For the text-containing cell, return its midpoint in (x, y) coordinate format. 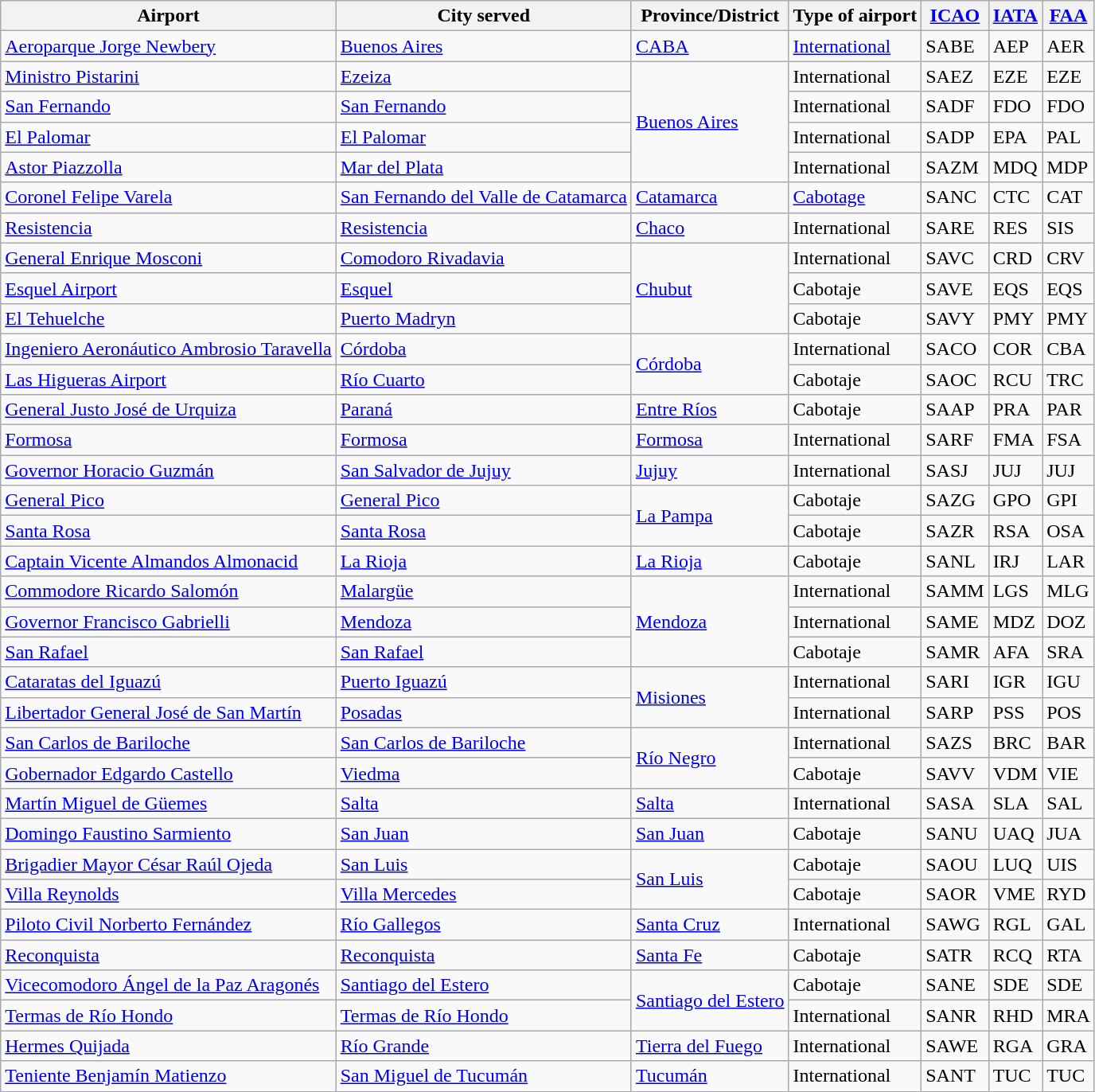
La Pampa (710, 516)
VME (1015, 895)
Libertador General José de San Martín (169, 712)
BAR (1069, 743)
Ingeniero Aeronáutico Ambrosio Taravella (169, 349)
SANL (955, 561)
Captain Vicente Almandos Almonacid (169, 561)
SAVY (955, 318)
UAQ (1015, 833)
Ministro Pistarini (169, 76)
RGA (1015, 1046)
SADF (955, 107)
OSA (1069, 531)
Teniente Benjamín Matienzo (169, 1076)
Las Higueras Airport (169, 380)
PAR (1069, 410)
AEP (1015, 46)
SAVE (955, 288)
RES (1015, 228)
SANU (955, 833)
Puerto Iguazú (484, 682)
POS (1069, 712)
SAOR (955, 895)
PRA (1015, 410)
SAVC (955, 258)
ICAO (955, 16)
Domingo Faustino Sarmiento (169, 833)
Commodore Ricardo Salomón (169, 591)
GAL (1069, 925)
IGR (1015, 682)
Province/District (710, 16)
MDQ (1015, 167)
SAZG (955, 501)
Santa Fe (710, 955)
PSS (1015, 712)
RGL (1015, 925)
GPO (1015, 501)
City served (484, 16)
Chubut (710, 288)
MRA (1069, 1016)
Misiones (710, 697)
Santa Cruz (710, 925)
MLG (1069, 591)
DOZ (1069, 622)
Tucumán (710, 1076)
Tierra del Fuego (710, 1046)
SAWE (955, 1046)
General Enrique Mosconi (169, 258)
Entre Ríos (710, 410)
SAEZ (955, 76)
SAME (955, 622)
CAT (1069, 197)
FSA (1069, 440)
Río Negro (710, 758)
LUQ (1015, 864)
Coronel Felipe Varela (169, 197)
Villa Mercedes (484, 895)
GPI (1069, 501)
SANE (955, 985)
Villa Reynolds (169, 895)
SARI (955, 682)
Airport (169, 16)
SANT (955, 1076)
Martín Miguel de Güemes (169, 803)
AER (1069, 46)
Paraná (484, 410)
CBA (1069, 349)
Mar del Plata (484, 167)
BRC (1015, 743)
SIS (1069, 228)
General Justo José de Urquiza (169, 410)
Río Grande (484, 1046)
RHD (1015, 1016)
Brigadier Mayor César Raúl Ojeda (169, 864)
TRC (1069, 380)
VIE (1069, 773)
SASA (955, 803)
UIS (1069, 864)
Gobernador Edgardo Castello (169, 773)
JUA (1069, 833)
SAAP (955, 410)
Río Cuarto (484, 380)
SATR (955, 955)
SABE (955, 46)
SLA (1015, 803)
SARF (955, 440)
Viedma (484, 773)
LGS (1015, 591)
IRJ (1015, 561)
Comodoro Rivadavia (484, 258)
VDM (1015, 773)
SRA (1069, 652)
Cabotage (855, 197)
SARE (955, 228)
San Salvador de Jujuy (484, 470)
RTA (1069, 955)
Aeroparque Jorge Newbery (169, 46)
Vicecomodoro Ángel de la Paz Aragonés (169, 985)
MDZ (1015, 622)
SAOC (955, 380)
Type of airport (855, 16)
SADP (955, 137)
Malargüe (484, 591)
SACO (955, 349)
Governor Francisco Gabrielli (169, 622)
Ezeiza (484, 76)
Esquel Airport (169, 288)
El Tehuelche (169, 318)
Hermes Quijada (169, 1046)
Posadas (484, 712)
MDP (1069, 167)
SASJ (955, 470)
RSA (1015, 531)
Catamarca (710, 197)
PAL (1069, 137)
SANC (955, 197)
Puerto Madryn (484, 318)
Astor Piazzolla (169, 167)
EPA (1015, 137)
San Fernando del Valle de Catamarca (484, 197)
Piloto Civil Norberto Fernández (169, 925)
AFA (1015, 652)
San Miguel de Tucumán (484, 1076)
CRV (1069, 258)
CTC (1015, 197)
LAR (1069, 561)
Esquel (484, 288)
Jujuy (710, 470)
RCQ (1015, 955)
SAMM (955, 591)
SANR (955, 1016)
IGU (1069, 682)
CRD (1015, 258)
Río Gallegos (484, 925)
COR (1015, 349)
SAL (1069, 803)
FAA (1069, 16)
SAMR (955, 652)
SAWG (955, 925)
Cataratas del Iguazú (169, 682)
Governor Horacio Guzmán (169, 470)
SARP (955, 712)
SAZS (955, 743)
Chaco (710, 228)
CABA (710, 46)
SAVV (955, 773)
GRA (1069, 1046)
SAZM (955, 167)
SAZR (955, 531)
SAOU (955, 864)
FMA (1015, 440)
RCU (1015, 380)
RYD (1069, 895)
IATA (1015, 16)
